Find where the given text appears and provide that cell's center as (x, y) coordinate. 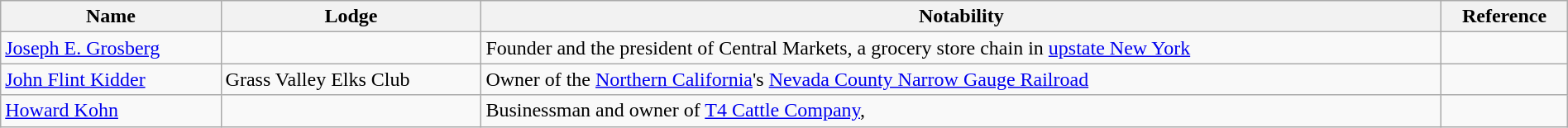
Businessman and owner of T4 Cattle Company, (961, 111)
Joseph E. Grosberg (111, 48)
Howard Kohn (111, 111)
Name (111, 17)
Notability (961, 17)
Grass Valley Elks Club (351, 79)
Founder and the president of Central Markets, a grocery store chain in upstate New York (961, 48)
Lodge (351, 17)
Owner of the Northern California's Nevada County Narrow Gauge Railroad (961, 79)
John Flint Kidder (111, 79)
Reference (1504, 17)
